Provide the [x, y] coordinate of the cell's center where the given text is located.  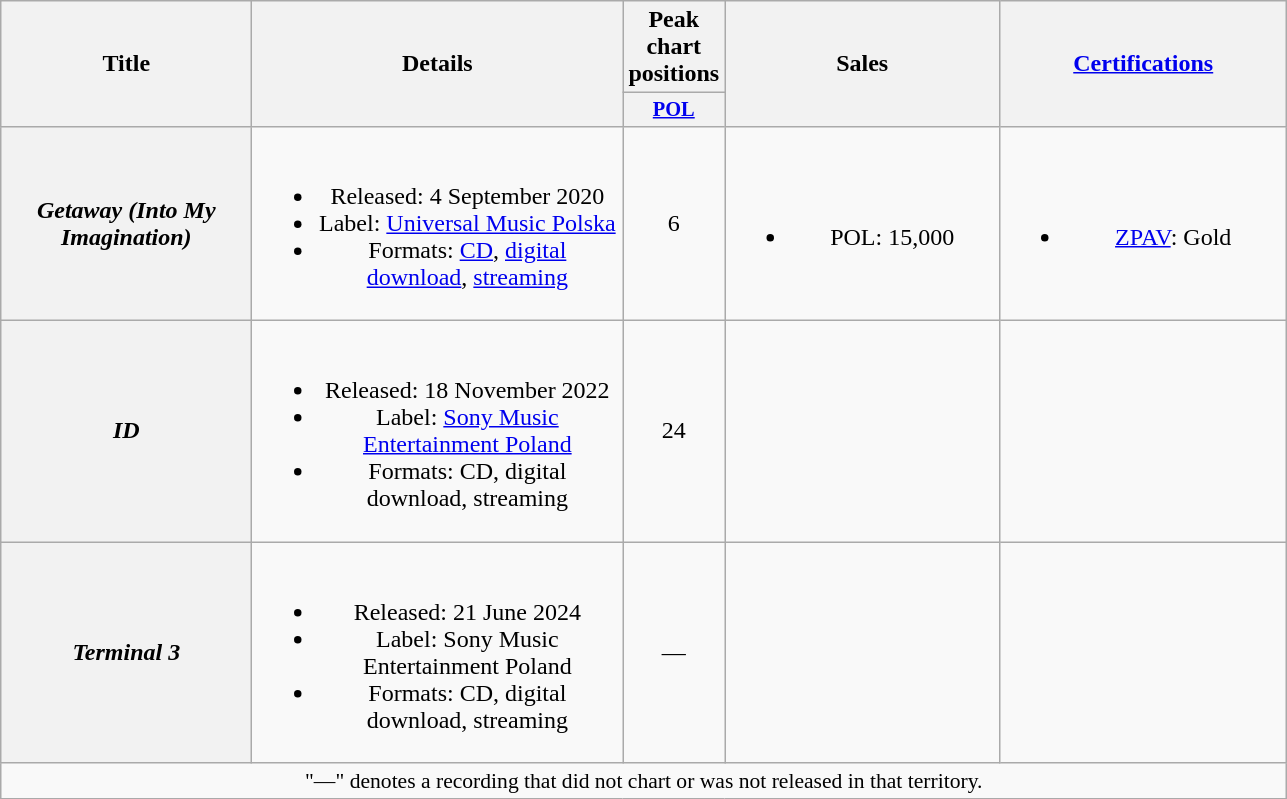
24 [674, 432]
POL [674, 110]
— [674, 652]
Released: 4 September 2020Label: Universal Music PolskaFormats: CD, digital download, streaming [438, 223]
Details [438, 64]
6 [674, 223]
ID [126, 432]
ZPAV: Gold [1144, 223]
Title [126, 64]
Released: 21 June 2024Label: Sony Music Entertainment PolandFormats: CD, digital download, streaming [438, 652]
Released: 18 November 2022Label: Sony Music Entertainment PolandFormats: CD, digital download, streaming [438, 432]
Certifications [1144, 64]
Getaway (Into My Imagination) [126, 223]
Terminal 3 [126, 652]
Peak chart positions [674, 47]
POL: 15,000 [862, 223]
Sales [862, 64]
"—" denotes a recording that did not chart or was not released in that territory. [644, 781]
